Pinpoint the cell where the given text exists, returning its [X, Y] midpoint coordinate. 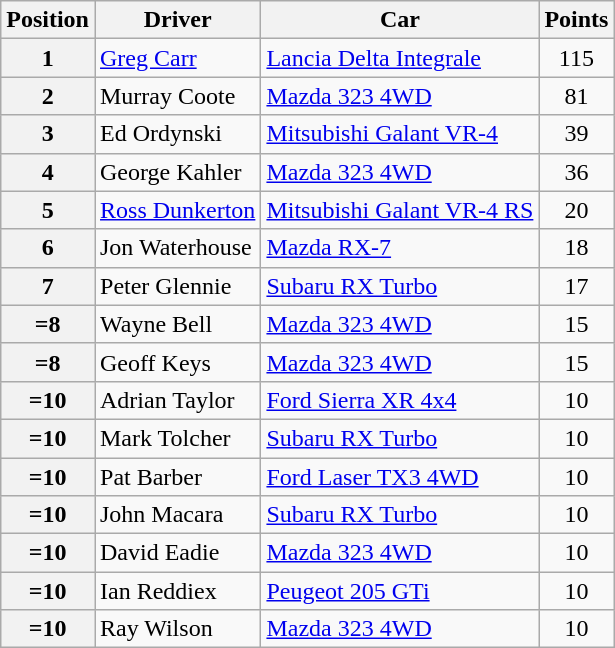
Geoff Keys [177, 362]
Peter Glennie [177, 286]
18 [576, 248]
Ford Sierra XR 4x4 [400, 400]
Lancia Delta Integrale [400, 58]
Mark Tolcher [177, 438]
39 [576, 134]
Jon Waterhouse [177, 248]
David Eadie [177, 553]
20 [576, 210]
17 [576, 286]
4 [48, 172]
George Kahler [177, 172]
6 [48, 248]
Ian Reddiex [177, 591]
5 [48, 210]
Position [48, 20]
Peugeot 205 GTi [400, 591]
Mitsubishi Galant VR-4 [400, 134]
Pat Barber [177, 477]
Car [400, 20]
Driver [177, 20]
7 [48, 286]
Ray Wilson [177, 629]
1 [48, 58]
Greg Carr [177, 58]
2 [48, 96]
Adrian Taylor [177, 400]
Ross Dunkerton [177, 210]
Ford Laser TX3 4WD [400, 477]
36 [576, 172]
81 [576, 96]
Points [576, 20]
Murray Coote [177, 96]
John Macara [177, 515]
Ed Ordynski [177, 134]
3 [48, 134]
Wayne Bell [177, 324]
115 [576, 58]
Mazda RX-7 [400, 248]
Mitsubishi Galant VR-4 RS [400, 210]
